Determine the [x, y] coordinate at the center of the cell enclosing the given text.  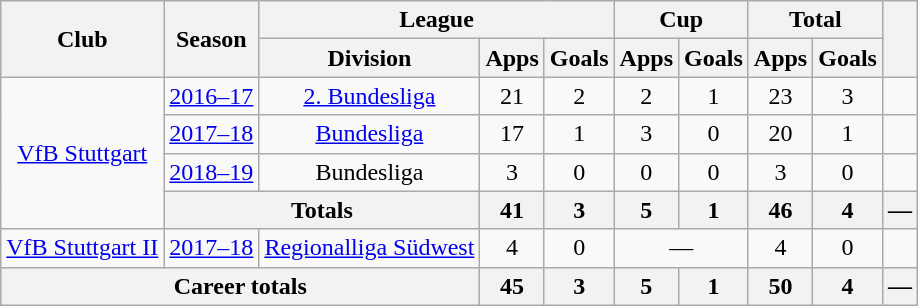
Season [212, 39]
Cup [681, 20]
45 [512, 286]
Totals [322, 210]
17 [512, 134]
46 [780, 210]
2016–17 [212, 96]
Division [370, 58]
Total [815, 20]
50 [780, 286]
20 [780, 134]
2018–19 [212, 172]
21 [512, 96]
2. Bundesliga [370, 96]
41 [512, 210]
Career totals [240, 286]
Club [82, 39]
VfB Stuttgart II [82, 248]
VfB Stuttgart [82, 153]
23 [780, 96]
Regionalliga Südwest [370, 248]
League [436, 20]
